Scan for the cell matching the given text and deliver its (x, y) coordinate at center. 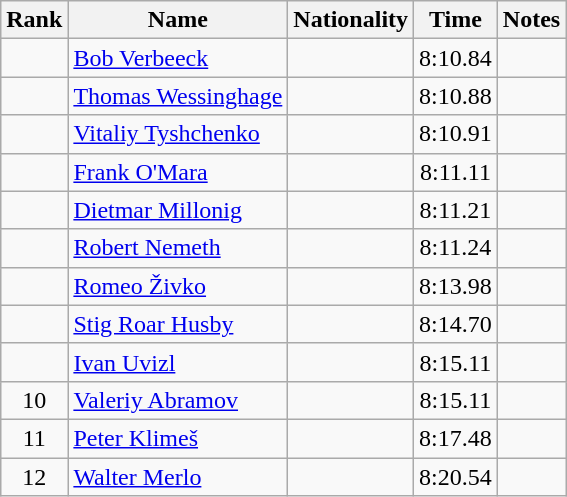
8:11.24 (456, 248)
8:20.54 (456, 477)
Thomas Wessinghage (178, 96)
Walter Merlo (178, 477)
Stig Roar Husby (178, 324)
8:10.84 (456, 58)
8:10.88 (456, 96)
Robert Nemeth (178, 248)
8:11.21 (456, 210)
Name (178, 20)
Bob Verbeeck (178, 58)
8:13.98 (456, 286)
Vitaliy Tyshchenko (178, 134)
Notes (531, 20)
Ivan Uvizl (178, 362)
Nationality (351, 20)
8:17.48 (456, 438)
Rank (34, 20)
Valeriy Abramov (178, 400)
Dietmar Millonig (178, 210)
8:10.91 (456, 134)
Peter Klimeš (178, 438)
8:11.11 (456, 172)
8:14.70 (456, 324)
Time (456, 20)
11 (34, 438)
10 (34, 400)
12 (34, 477)
Frank O'Mara (178, 172)
Romeo Živko (178, 286)
